Scan for the cell matching the given text and deliver its [x, y] coordinate at center. 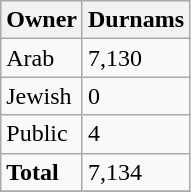
7,130 [136, 58]
Jewish [42, 96]
Total [42, 172]
4 [136, 134]
Durnams [136, 20]
Public [42, 134]
0 [136, 96]
7,134 [136, 172]
Owner [42, 20]
Arab [42, 58]
